For the text-containing cell, return its midpoint in [X, Y] coordinate format. 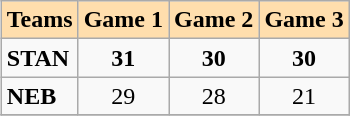
21 [304, 96]
28 [213, 96]
Game 2 [213, 20]
31 [123, 58]
NEB [40, 96]
STAN [40, 58]
Game 1 [123, 20]
Game 3 [304, 20]
Teams [40, 20]
29 [123, 96]
